Pinpoint the cell where the given text exists, returning its [X, Y] midpoint coordinate. 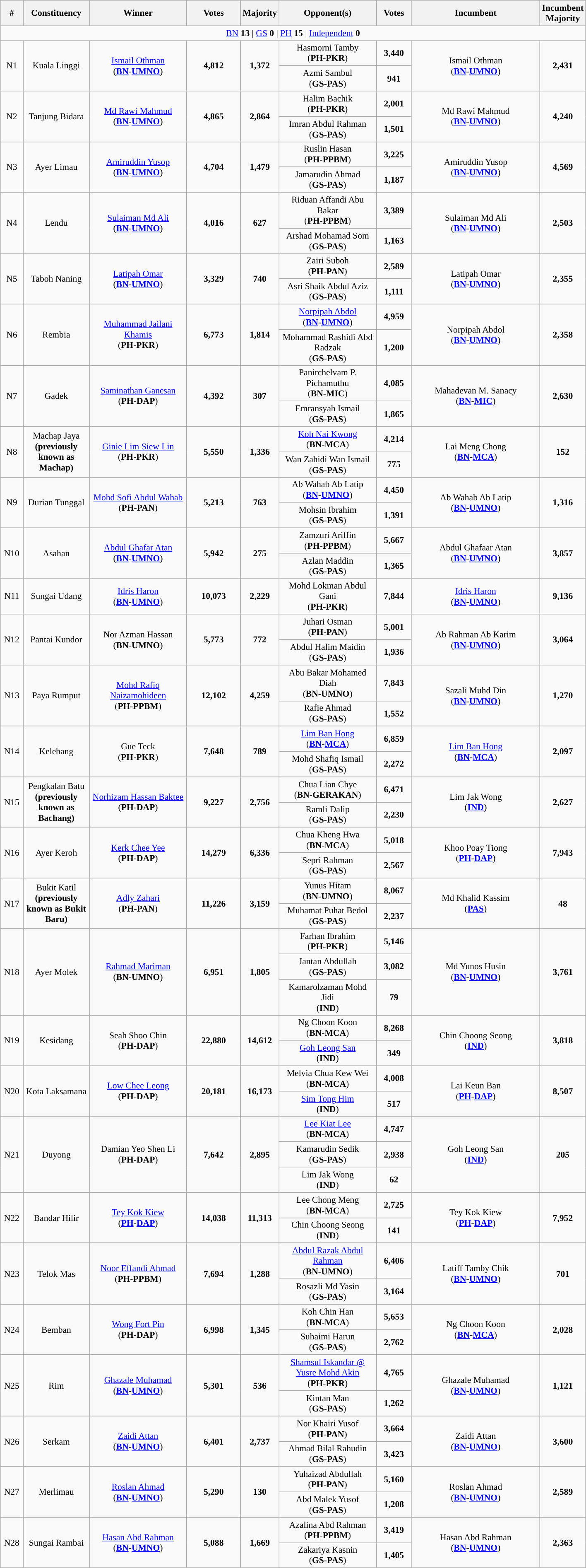
536 [260, 1386]
14,612 [260, 1040]
N11 [12, 596]
Muhammad Jailani Khamis (PH-PKR) [138, 335]
Adly Zahari (PH-PAN) [138, 903]
7,642 [214, 1155]
1,262 [394, 1403]
Ab Rahman Ab Karim (BN-UMNO) [476, 640]
Winner [138, 13]
2,762 [394, 1342]
6,406 [394, 1262]
4,865 [214, 116]
2,097 [563, 752]
1,163 [394, 241]
4,959 [394, 317]
Emransyah Ismail (GS-PAS) [328, 414]
4,450 [394, 490]
Ayer Keroh [56, 853]
Lai Keun Ban (PH-DAP) [476, 1091]
6,859 [394, 739]
N7 [12, 396]
349 [394, 1054]
Rembia [56, 335]
4,704 [214, 167]
2,028 [563, 1329]
Seah Shoo Chin (PH-DAP) [138, 1040]
2,630 [563, 396]
N28 [12, 1543]
Kota Laksamana [56, 1091]
Rafie Ahmad (GS-PAS) [328, 713]
Shamsul Iskandar @ Yusre Mohd Akin (PH-PKR) [328, 1373]
5,301 [214, 1386]
8,067 [394, 890]
N26 [12, 1441]
941 [394, 79]
Bandar Hilir [56, 1218]
1,365 [394, 566]
Tanjung Bidara [56, 116]
14,279 [214, 853]
Taboh Naning [56, 279]
Mohd Sofi Abdul Wahab (PH-PAN) [138, 502]
Abdul Halim Maidin (GS-PAS) [328, 653]
2,358 [563, 335]
1,288 [260, 1274]
9,227 [214, 802]
3,857 [563, 553]
Abdul Razak Abdul Rahman (BN-UMNO) [328, 1262]
Arshad Mohamad Som (GS-PAS) [328, 241]
6,773 [214, 335]
N23 [12, 1274]
Sungai Rambai [56, 1543]
Halim Bachik (PH-PKR) [328, 104]
9,136 [563, 596]
4,008 [394, 1078]
Machap Jaya (previously known as Machap) [56, 452]
3,329 [214, 279]
1,121 [563, 1386]
N3 [12, 167]
5,942 [214, 553]
Abu Bakar Mohamed Diah (BN-UMNO) [328, 683]
Constituency [56, 13]
Jantan Abdullah (GS-PAS) [328, 967]
3,419 [394, 1530]
N17 [12, 903]
N1 [12, 66]
1,391 [394, 515]
N2 [12, 116]
Zakariya Kasnin (GS-PAS) [328, 1556]
Gadek [56, 396]
1,270 [563, 696]
Sazali Muhd Din (BN-UMNO) [476, 696]
3,600 [563, 1441]
4,812 [214, 66]
N5 [12, 279]
1,501 [394, 129]
3,064 [563, 640]
Merlimau [56, 1492]
Mohammad Rashidi Abd Radzak (GS-PAS) [328, 348]
Wong Fort Pin (PH-DAP) [138, 1329]
Kelebang [56, 752]
Farhan Ibrahim (PH-PKR) [328, 942]
Nor Azman Hassan (BN-UMNO) [138, 640]
11,313 [260, 1218]
5,773 [214, 640]
2,756 [260, 802]
2,230 [394, 815]
Ruslin Hasan (PH-PPBM) [328, 154]
Riduan Affandi Abu Bakar (PH-PPBM) [328, 210]
Azmi Sambul (GS-PAS) [328, 79]
Abdul Ghafaar Atan (BN-UMNO) [476, 553]
7,952 [563, 1218]
Telok Mas [56, 1274]
Bukit Katil (previously known as Bukit Baru) [56, 903]
N24 [12, 1329]
Serkam [56, 1441]
Hasmorni Tamby (PH-PKR) [328, 53]
N22 [12, 1218]
1,552 [394, 713]
14,038 [214, 1218]
205 [563, 1155]
7,648 [214, 752]
N16 [12, 853]
3,440 [394, 53]
Opponent(s) [328, 13]
5,667 [394, 541]
1,405 [394, 1556]
16,173 [260, 1091]
740 [260, 279]
2,272 [394, 765]
4,765 [394, 1373]
4,259 [260, 696]
Incumbent [476, 13]
1,936 [394, 653]
11,226 [214, 903]
3,818 [563, 1040]
2,431 [563, 66]
Noor Effandi Ahmad (PH-PPBM) [138, 1274]
Zairi Suboh (PH-PAN) [328, 266]
Damian Yeo Shen Li (PH-DAP) [138, 1155]
141 [394, 1230]
Ahmad Bilal Rahudin (GS-PAS) [328, 1454]
4,016 [214, 223]
5,213 [214, 502]
2,355 [563, 279]
152 [563, 452]
Pengkalan Batu (previously known as Bachang) [56, 802]
N18 [12, 972]
5,290 [214, 1492]
4,085 [394, 384]
Azalina Abd Rahman (PH-PPBM) [328, 1530]
Low Chee Leong (PH-DAP) [138, 1091]
2,237 [394, 916]
7,694 [214, 1274]
1,208 [394, 1505]
Muhamat Puhat Bedol (GS-PAS) [328, 916]
3,423 [394, 1454]
701 [563, 1274]
789 [260, 752]
N13 [12, 696]
3,082 [394, 967]
22,880 [214, 1040]
4,240 [563, 116]
5,088 [214, 1543]
4,747 [394, 1129]
Rahmad Mariman (BN-UMNO) [138, 972]
Koh Nai Kwong (BN-MCA) [328, 439]
Yuhaizad Abdullah (PH-PAN) [328, 1479]
627 [260, 223]
Khoo Poay Tiong (PH-DAP) [476, 853]
Lai Meng Chong (BN-MCA) [476, 452]
2,864 [260, 116]
Norhizam Hassan Baktee (PH-DAP) [138, 802]
7,844 [394, 596]
7,943 [563, 853]
6,998 [214, 1329]
5,160 [394, 1479]
4,214 [394, 439]
775 [394, 465]
8,268 [394, 1028]
Rim [56, 1386]
Wan Zahidi Wan Ismail (GS-PAS) [328, 465]
Gue Teck (PH-PKR) [138, 752]
Mahadevan M. Sanacy (BN-MIC) [476, 396]
3,225 [394, 154]
Chua Kheng Hwa (BN-MCA) [328, 840]
1,200 [394, 348]
Chua Lian Chye (BN-GERAKAN) [328, 789]
Asri Shaik Abdul Aziz (GS-PAS) [328, 292]
Ginie Lim Siew Lin (PH-PKR) [138, 452]
N19 [12, 1040]
BN 13 | GS 0 | PH 15 | Independent 0 [293, 33]
Kamarolzaman Mohd Jidi (IND) [328, 997]
N15 [12, 802]
Juhari Osman (PH-PAN) [328, 627]
5,653 [394, 1317]
N14 [12, 752]
Bemban [56, 1329]
62 [394, 1180]
Ramli Dalip (GS-PAS) [328, 815]
N8 [12, 452]
Duyong [56, 1155]
3,761 [563, 972]
5,550 [214, 452]
Yunus Hitam (BN-UMNO) [328, 890]
Abd Malek Yusof (GS-PAS) [328, 1505]
Panirchelvam P. Pichamuthu (BN-MIC) [328, 384]
Abdul Ghafar Atan (BN-UMNO) [138, 553]
7,843 [394, 683]
Paya Rumput [56, 696]
2,938 [394, 1155]
Nor Khairi Yusof (PH-PAN) [328, 1429]
2,567 [394, 866]
2,503 [563, 223]
Kintan Man (GS-PAS) [328, 1403]
517 [394, 1104]
N21 [12, 1155]
Durian Tunggal [56, 502]
N10 [12, 553]
Kamarudin Sedik (GS-PAS) [328, 1155]
# [12, 13]
772 [260, 640]
3,664 [394, 1429]
1,372 [260, 66]
1,814 [260, 335]
2,737 [260, 1441]
2,895 [260, 1155]
1,336 [260, 452]
N6 [12, 335]
Saminathan Ganesan (PH-DAP) [138, 396]
2,001 [394, 104]
1,479 [260, 167]
N4 [12, 223]
2,229 [260, 596]
Zamzuri Ariffin (PH-PPBM) [328, 541]
3,389 [394, 210]
Kesidang [56, 1040]
Pantai Kundor [56, 640]
Imran Abdul Rahman (GS-PAS) [328, 129]
1,669 [260, 1543]
79 [394, 997]
Ayer Limau [56, 167]
Azlan Maddin (GS-PAS) [328, 566]
2,363 [563, 1543]
Mohd Shafiq Ismail (GS-PAS) [328, 765]
3,159 [260, 903]
Sepri Rahman (GS-PAS) [328, 866]
6,951 [214, 972]
Md Khalid Kassim (PAS) [476, 903]
Latiff Tamby Chik (BN-UMNO) [476, 1274]
Rosazli Md Yasin (GS-PAS) [328, 1291]
8,507 [563, 1091]
1,345 [260, 1329]
Mohsin Ibrahim (GS-PAS) [328, 515]
1,805 [260, 972]
4,392 [214, 396]
Melvia Chua Kew Wei (BN-MCA) [328, 1078]
1,187 [394, 180]
5,146 [394, 942]
2,725 [394, 1205]
10,073 [214, 596]
6,471 [394, 789]
1,111 [394, 292]
Jamarudin Ahmad (GS-PAS) [328, 180]
Majority [260, 13]
20,181 [214, 1091]
1,316 [563, 502]
Suhaimi Harun (GS-PAS) [328, 1342]
Mohd Rafiq Naizamohideen (PH-PPBM) [138, 696]
N9 [12, 502]
6,336 [260, 853]
2,627 [563, 802]
Sim Tong Him (IND) [328, 1104]
Asahan [56, 553]
Sungai Udang [56, 596]
763 [260, 502]
Ayer Molek [56, 972]
130 [260, 1492]
6,401 [214, 1441]
N12 [12, 640]
Lendu [56, 223]
Lee Kiat Lee (BN-MCA) [328, 1129]
12,102 [214, 696]
5,001 [394, 627]
Lee Chong Meng (BN-MCA) [328, 1205]
Kuala Linggi [56, 66]
3,164 [394, 1291]
Koh Chin Han (BN-MCA) [328, 1317]
N25 [12, 1386]
N27 [12, 1492]
Kerk Chee Yee (PH-DAP) [138, 853]
Md Yunos Husin (BN-UMNO) [476, 972]
275 [260, 553]
Incumbent Majority [563, 13]
48 [563, 903]
1,865 [394, 414]
N20 [12, 1091]
307 [260, 396]
4,569 [563, 167]
Mohd Lokman Abdul Gani (PH-PKR) [328, 596]
5,018 [394, 840]
